Capture the cell that displays the provided text and extract its (x, y) central coordinate. 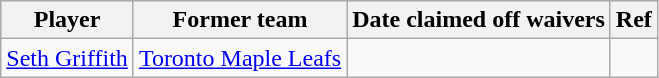
Former team (240, 20)
Toronto Maple Leafs (240, 58)
Ref (634, 20)
Seth Griffith (68, 58)
Player (68, 20)
Date claimed off waivers (479, 20)
